Detect which cell encompasses the target text, then output its [x, y] center coordinate. 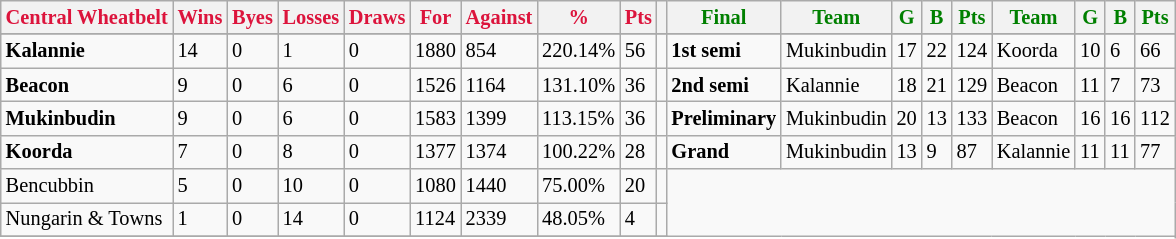
Central Wheatbelt [87, 17]
1440 [500, 186]
87 [972, 152]
1880 [435, 51]
220.14% [578, 51]
100.22% [578, 152]
Losses [311, 17]
Grand [724, 152]
854 [500, 51]
18 [907, 85]
75.00% [578, 186]
Wins [200, 17]
8 [311, 152]
1164 [500, 85]
Nungarin & Towns [87, 219]
1124 [435, 219]
73 [1154, 85]
77 [1154, 152]
Byes [252, 17]
5 [200, 186]
131.10% [578, 85]
1377 [435, 152]
112 [1154, 118]
1399 [500, 118]
1526 [435, 85]
For [435, 17]
1st semi [724, 51]
129 [972, 85]
Bencubbin [87, 186]
1080 [435, 186]
124 [972, 51]
Preliminary [724, 118]
22 [937, 51]
113.15% [578, 118]
1583 [435, 118]
66 [1154, 51]
56 [638, 51]
133 [972, 118]
% [578, 17]
28 [638, 152]
2339 [500, 219]
Against [500, 17]
21 [937, 85]
4 [638, 219]
Final [724, 17]
1374 [500, 152]
48.05% [578, 219]
17 [907, 51]
Draws [377, 17]
2nd semi [724, 85]
